For the text-containing cell, return its midpoint in [X, Y] coordinate format. 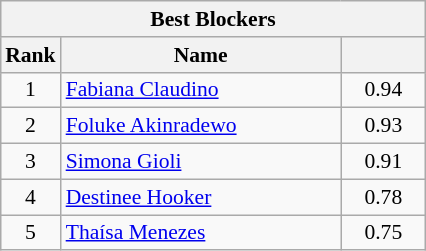
0.91 [384, 161]
0.78 [384, 197]
0.75 [384, 232]
0.94 [384, 90]
3 [30, 161]
4 [30, 197]
2 [30, 126]
Fabiana Claudino [201, 90]
Foluke Akinradewo [201, 126]
Best Blockers [213, 19]
5 [30, 232]
Thaísa Menezes [201, 232]
0.93 [384, 126]
Name [201, 54]
Rank [30, 54]
1 [30, 90]
Simona Gioli [201, 161]
Destinee Hooker [201, 197]
